Return [x, y] of the center of cell containing provided text 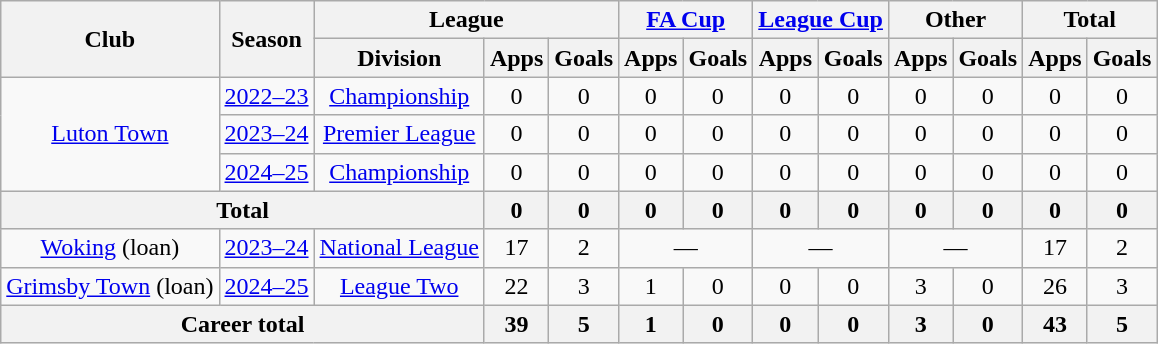
22 [516, 286]
39 [516, 324]
Season [266, 39]
League Two [399, 286]
Grimsby Town (loan) [110, 286]
League [466, 20]
Club [110, 39]
FA Cup [686, 20]
2022–23 [266, 96]
National League [399, 248]
Woking (loan) [110, 248]
43 [1055, 324]
Luton Town [110, 134]
Other [955, 20]
Division [399, 58]
League Cup [821, 20]
26 [1055, 286]
Career total [243, 324]
Premier League [399, 134]
